Locate the cell with the specified text and output its (X, Y) center coordinate. 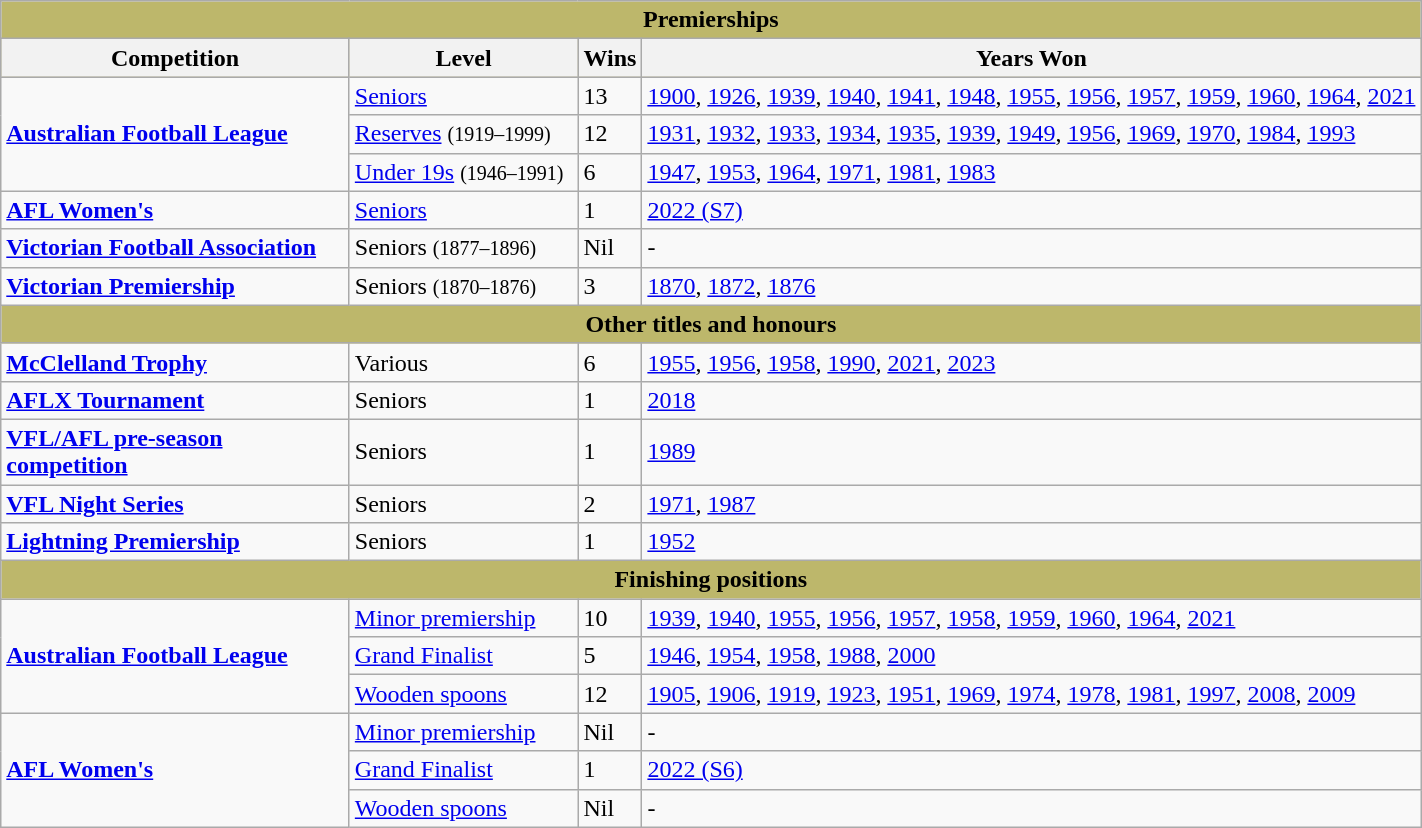
13 (610, 96)
Victorian Football Association (176, 248)
2 (610, 503)
Various (464, 362)
1905, 1906, 1919, 1923, 1951, 1969, 1974, 1978, 1981, 1997, 2008, 2009 (1032, 694)
Under 19s (1946–1991) (464, 172)
5 (610, 656)
1870, 1872, 1876 (1032, 286)
VFL/AFL pre-season competition (176, 452)
2022 (S7) (1032, 210)
1947, 1953, 1964, 1971, 1981, 1983 (1032, 172)
1900, 1926, 1939, 1940, 1941, 1948, 1955, 1956, 1957, 1959, 1960, 1964, 2021 (1032, 96)
Lightning Premiership (176, 542)
1971, 1987 (1032, 503)
3 (610, 286)
1955, 1956, 1958, 1990, 2021, 2023 (1032, 362)
Other titles and honours (711, 324)
Years Won (1032, 58)
Premierships (711, 20)
2018 (1032, 400)
Seniors (1877–1896) (464, 248)
1989 (1032, 452)
Reserves (1919–1999) (464, 134)
1952 (1032, 542)
1939, 1940, 1955, 1956, 1957, 1958, 1959, 1960, 1964, 2021 (1032, 618)
Wins (610, 58)
VFL Night Series (176, 503)
Finishing positions (711, 580)
10 (610, 618)
Victorian Premiership (176, 286)
Level (464, 58)
1931, 1932, 1933, 1934, 1935, 1939, 1949, 1956, 1969, 1970, 1984, 1993 (1032, 134)
2022 (S6) (1032, 770)
AFLX Tournament (176, 400)
1946, 1954, 1958, 1988, 2000 (1032, 656)
Seniors (1870–1876) (464, 286)
McClelland Trophy (176, 362)
Competition (176, 58)
